For the text-containing cell, return its midpoint in [X, Y] coordinate format. 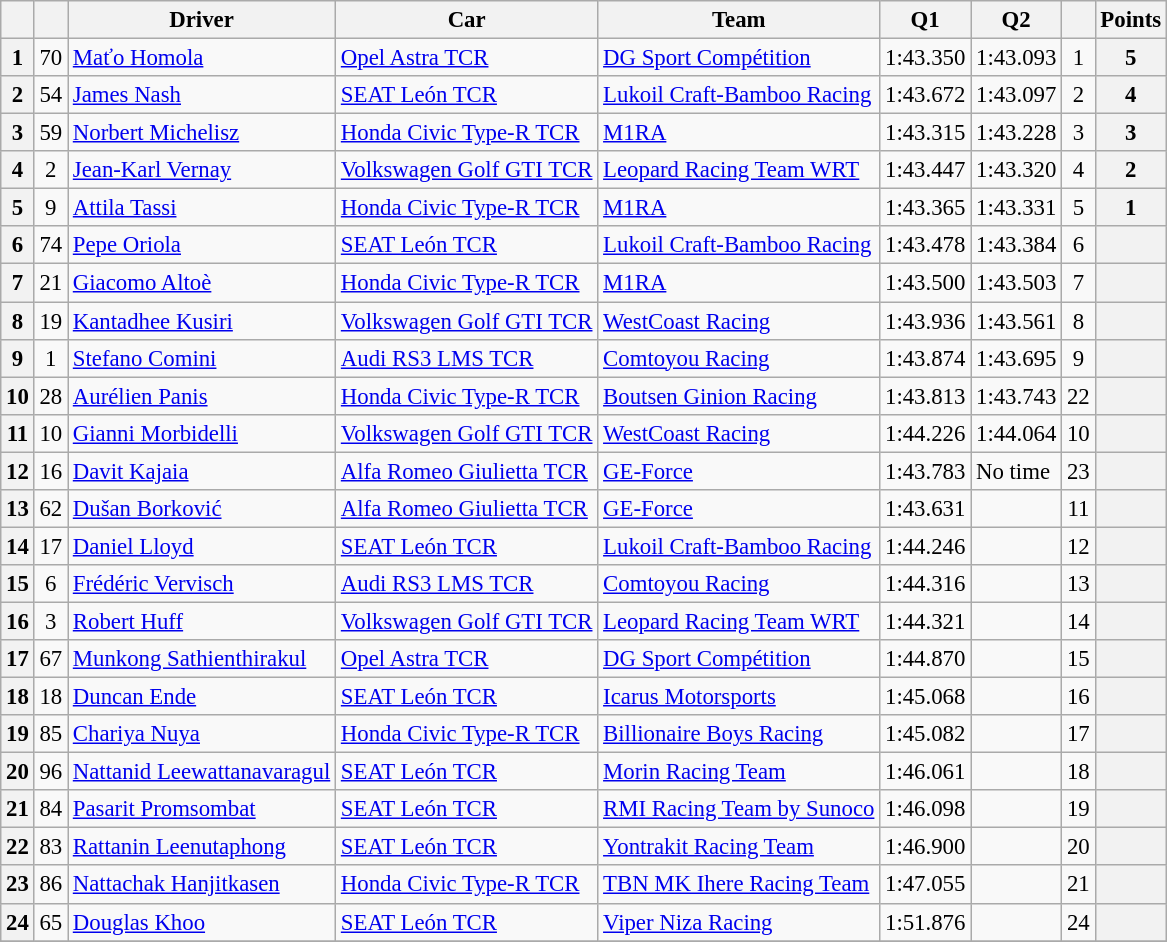
Driver [202, 20]
Attila Tassi [202, 208]
Aurélien Panis [202, 396]
67 [50, 659]
Nattachak Hanjitkasen [202, 885]
1:44.870 [926, 659]
Kantadhee Kusiri [202, 321]
62 [50, 509]
Morin Racing Team [739, 772]
Yontrakit Racing Team [739, 847]
Points [1130, 20]
1:44.321 [926, 621]
1:43.478 [926, 245]
Stefano Comini [202, 358]
1:45.068 [926, 697]
Jean-Karl Vernay [202, 170]
Rattanin Leenutaphong [202, 847]
No time [1016, 471]
1:43.331 [1016, 208]
1:43.228 [1016, 133]
85 [50, 734]
1:43.813 [926, 396]
Q1 [926, 20]
1:43.695 [1016, 358]
1:45.082 [926, 734]
TBN MK Ihere Racing Team [739, 885]
1:46.098 [926, 809]
Q2 [1016, 20]
1:47.055 [926, 885]
1:43.093 [1016, 58]
Billionaire Boys Racing [739, 734]
1:43.447 [926, 170]
RMI Racing Team by Sunoco [739, 809]
1:44.246 [926, 546]
1:43.561 [1016, 321]
1:43.315 [926, 133]
Nattanid Leewattanavaragul [202, 772]
59 [50, 133]
74 [50, 245]
1:44.316 [926, 584]
Frédéric Vervisch [202, 584]
1:46.061 [926, 772]
Douglas Khoo [202, 922]
Maťo Homola [202, 58]
1:43.384 [1016, 245]
1:43.097 [1016, 95]
1:43.365 [926, 208]
1:44.226 [926, 433]
86 [50, 885]
1:43.783 [926, 471]
Pepe Oriola [202, 245]
1:43.631 [926, 509]
James Nash [202, 95]
Norbert Michelisz [202, 133]
1:43.350 [926, 58]
Car [467, 20]
70 [50, 58]
84 [50, 809]
65 [50, 922]
1:43.743 [1016, 396]
28 [50, 396]
1:44.064 [1016, 433]
Team [739, 20]
96 [50, 772]
1:43.874 [926, 358]
Dušan Borković [202, 509]
Chariya Nuya [202, 734]
Daniel Lloyd [202, 546]
Davit Kajaia [202, 471]
Boutsen Ginion Racing [739, 396]
1:43.320 [1016, 170]
1:46.900 [926, 847]
83 [50, 847]
1:43.503 [1016, 283]
1:51.876 [926, 922]
Duncan Ende [202, 697]
Munkong Sathienthirakul [202, 659]
1:43.936 [926, 321]
Robert Huff [202, 621]
Pasarit Promsombat [202, 809]
1:43.672 [926, 95]
Viper Niza Racing [739, 922]
Giacomo Altoè [202, 283]
Gianni Morbidelli [202, 433]
1:43.500 [926, 283]
54 [50, 95]
Icarus Motorsports [739, 697]
